For the text-containing cell, return its midpoint in [x, y] coordinate format. 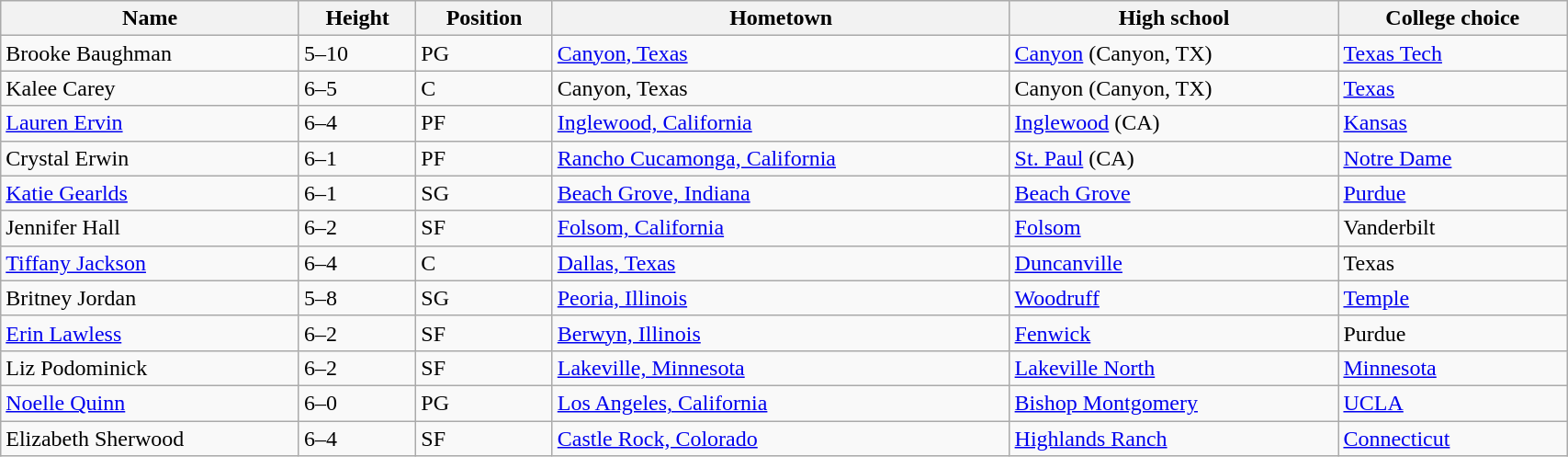
Bishop Montgomery [1174, 403]
Texas Tech [1453, 53]
6–0 [356, 403]
Erin Lawless [151, 333]
Height [356, 18]
Duncanville [1174, 263]
Lakeville, Minnesota [781, 368]
Berwyn, Illinois [781, 333]
Beach Grove, Indiana [781, 193]
Notre Dame [1453, 158]
UCLA [1453, 403]
Inglewood (CA) [1174, 123]
Connecticut [1453, 439]
Tiffany Jackson [151, 263]
St. Paul (CA) [1174, 158]
Fenwick [1174, 333]
Los Angeles, California [781, 403]
Kansas [1453, 123]
Vanderbilt [1453, 228]
5–8 [356, 298]
Britney Jordan [151, 298]
Noelle Quinn [151, 403]
Liz Podominick [151, 368]
Temple [1453, 298]
Dallas, Texas [781, 263]
Position [484, 18]
Woodruff [1174, 298]
Castle Rock, Colorado [781, 439]
Name [151, 18]
Lakeville North [1174, 368]
Beach Grove [1174, 193]
Kalee Carey [151, 88]
6–5 [356, 88]
Katie Gearlds [151, 193]
Lauren Ervin [151, 123]
Minnesota [1453, 368]
Folsom, California [781, 228]
Brooke Baughman [151, 53]
Jennifer Hall [151, 228]
Highlands Ranch [1174, 439]
Peoria, Illinois [781, 298]
Folsom [1174, 228]
High school [1174, 18]
Rancho Cucamonga, California [781, 158]
Elizabeth Sherwood [151, 439]
Inglewood, California [781, 123]
College choice [1453, 18]
5–10 [356, 53]
Crystal Erwin [151, 158]
Hometown [781, 18]
